From the cell containing the given text, extract its center point as [X, Y] coordinate. 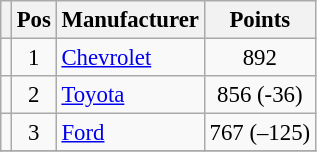
Pos [34, 20]
3 [34, 133]
2 [34, 95]
Chevrolet [130, 58]
Toyota [130, 95]
856 (-36) [260, 95]
892 [260, 58]
Ford [130, 133]
1 [34, 58]
767 (–125) [260, 133]
Manufacturer [130, 20]
Points [260, 20]
